Search for the cell housing the specified text and yield its [x, y] center coordinate. 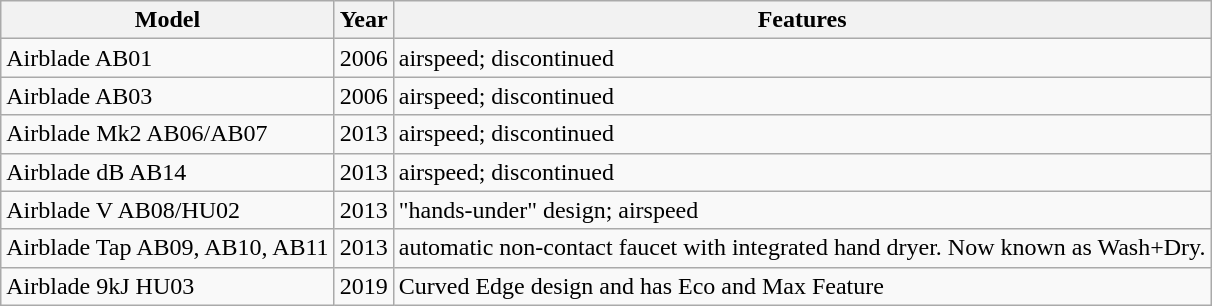
Airblade 9kJ HU03 [168, 286]
Year [364, 20]
Airblade Tap AB09, AB10, AB11 [168, 248]
Airblade V AB08/HU02 [168, 210]
Airblade AB01 [168, 58]
Features [802, 20]
Model [168, 20]
automatic non-contact faucet with integrated hand dryer. Now known as Wash+Dry. [802, 248]
Airblade AB03 [168, 96]
2019 [364, 286]
Curved Edge design and has Eco and Max Feature [802, 286]
"hands-under" design; airspeed [802, 210]
Airblade Mk2 AB06/AB07 [168, 134]
Airblade dB AB14 [168, 172]
